Find where the given text appears and provide that cell's center as (X, Y) coordinate. 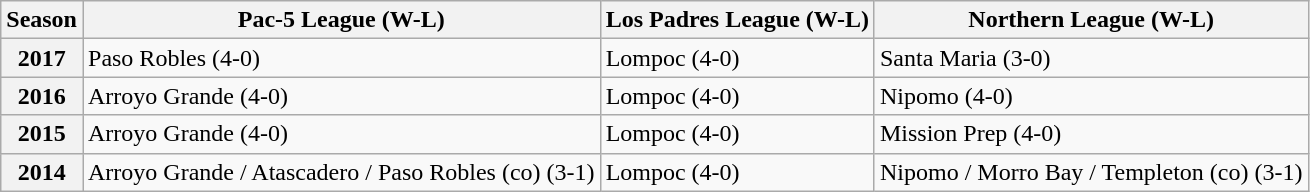
Los Padres League (W-L) (737, 20)
2016 (42, 96)
Paso Robles (4-0) (341, 58)
Santa Maria (3-0) (1091, 58)
Northern League (W-L) (1091, 20)
Mission Prep (4-0) (1091, 134)
Nipomo / Morro Bay / Templeton (co) (3-1) (1091, 172)
Pac-5 League (W-L) (341, 20)
Season (42, 20)
2014 (42, 172)
Nipomo (4-0) (1091, 96)
2015 (42, 134)
2017 (42, 58)
Arroyo Grande / Atascadero / Paso Robles (co) (3-1) (341, 172)
